Provide the (x, y) coordinate of the cell's center where the given text is located.  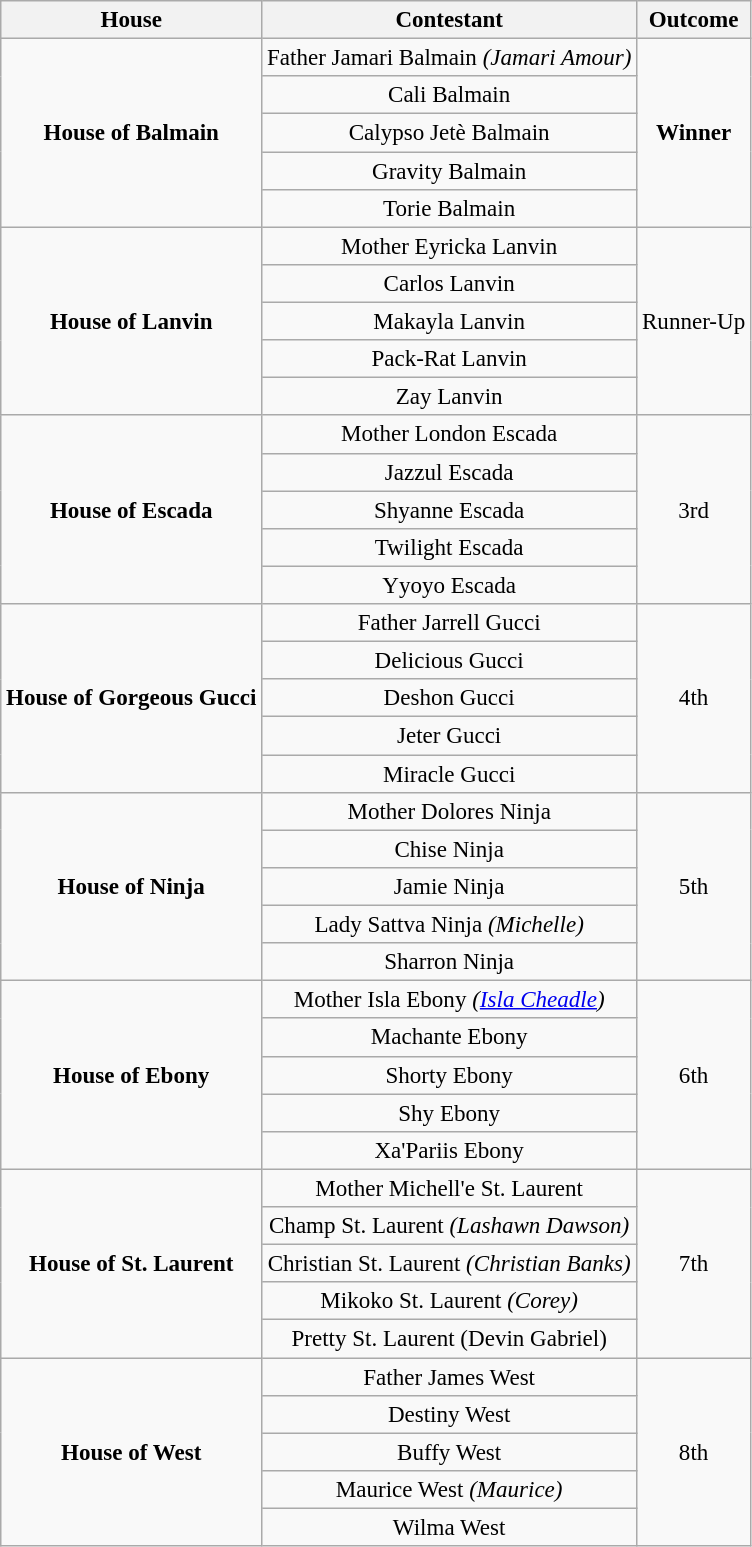
Mikoko St. Laurent (Corey) (450, 1301)
Calypso Jetè Balmain (450, 133)
House (132, 20)
Lady Sattva Ninja (Michelle) (450, 925)
Zay Lanvin (450, 397)
Champ St. Laurent (Lashawn Dawson) (450, 1226)
Contestant (450, 20)
Xa'Pariis Ebony (450, 1151)
8th (694, 1452)
Yyoyo Escada (450, 585)
Father Jamari Balmain (Jamari Amour) (450, 58)
Pretty St. Laurent (Devin Gabriel) (450, 1339)
Sharron Ninja (450, 962)
5th (694, 887)
6th (694, 1075)
Mother London Escada (450, 435)
Delicious Gucci (450, 661)
Twilight Escada (450, 548)
Father James West (450, 1377)
Cali Balmain (450, 95)
7th (694, 1263)
4th (694, 698)
Miracle Gucci (450, 774)
Mother Dolores Ninja (450, 812)
House of St. Laurent (132, 1263)
Shyanne Escada (450, 510)
House of Ebony (132, 1075)
Buffy West (450, 1452)
Jamie Ninja (450, 887)
Torie Balmain (450, 209)
House of Gorgeous Gucci (132, 698)
Maurice West (Maurice) (450, 1490)
Chise Ninja (450, 849)
Winner (694, 133)
Carlos Lanvin (450, 284)
House of Escada (132, 510)
Jeter Gucci (450, 736)
Mother Michell'e St. Laurent (450, 1188)
Gravity Balmain (450, 171)
Machante Ebony (450, 1038)
Pack-Rat Lanvin (450, 359)
Makayla Lanvin (450, 322)
3rd (694, 510)
House of Balmain (132, 133)
House of West (132, 1452)
House of Lanvin (132, 321)
House of Ninja (132, 887)
Christian St. Laurent (Christian Banks) (450, 1264)
Deshon Gucci (450, 698)
Wilma West (450, 1528)
Shy Ebony (450, 1113)
Mother Isla Ebony (Isla Cheadle) (450, 1000)
Outcome (694, 20)
Shorty Ebony (450, 1075)
Mother Eyricka Lanvin (450, 246)
Father Jarrell Gucci (450, 623)
Jazzul Escada (450, 472)
Destiny West (450, 1415)
Runner-Up (694, 321)
